Return the (x, y) coordinate for the center point of the cell that contains the specified text.  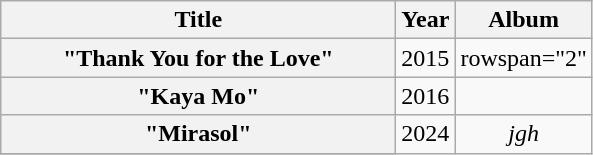
jgh (524, 134)
"Thank You for the Love" (198, 58)
2015 (426, 58)
2024 (426, 134)
Year (426, 20)
2016 (426, 96)
"Kaya Mo" (198, 96)
Album (524, 20)
"Mirasol" (198, 134)
rowspan="2" (524, 58)
Title (198, 20)
